Pinpoint the cell where the given text exists, returning its [X, Y] midpoint coordinate. 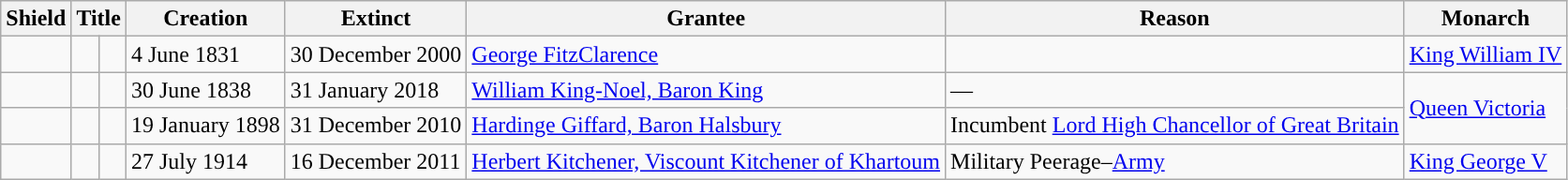
Monarch [1486, 19]
George FitzClarence [707, 54]
Title [99, 19]
Hardinge Giffard, Baron Halsbury [707, 126]
Extinct [376, 19]
16 December 2011 [376, 161]
Creation [205, 19]
King William IV [1486, 54]
Shield [36, 19]
27 July 1914 [205, 161]
King George V [1486, 161]
31 December 2010 [376, 126]
4 June 1831 [205, 54]
31 January 2018 [376, 90]
19 January 1898 [205, 126]
30 December 2000 [376, 54]
30 June 1838 [205, 90]
Grantee [707, 19]
— [1175, 90]
Military Peerage–Army [1175, 161]
Herbert Kitchener, Viscount Kitchener of Khartoum [707, 161]
Reason [1175, 19]
Queen Victoria [1486, 108]
Incumbent Lord High Chancellor of Great Britain [1175, 126]
William King-Noel, Baron King [707, 90]
